Return the (x, y) coordinate for the center point of the cell that contains the specified text.  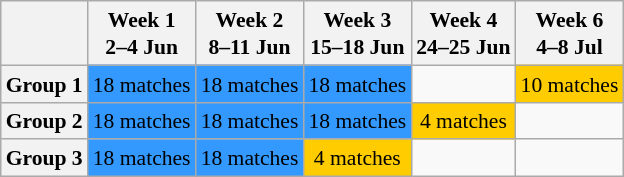
Group 1 (44, 84)
Group 2 (44, 120)
Group 3 (44, 158)
10 matches (570, 84)
Week 315–18 Jun (357, 33)
Week 12–4 Jun (142, 33)
Week 424–25 Jun (463, 33)
Week 64–8 Jul (570, 33)
Week 28–11 Jun (250, 33)
